Return the (X, Y) coordinate for the center point of the cell that contains the specified text.  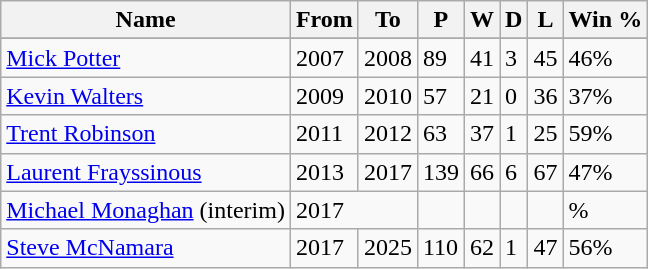
2007 (324, 58)
21 (482, 96)
47 (546, 248)
Michael Monaghan (interim) (146, 210)
57 (440, 96)
59% (606, 134)
25 (546, 134)
89 (440, 58)
2025 (388, 248)
Name (146, 20)
Steve McNamara (146, 248)
% (606, 210)
Mick Potter (146, 58)
66 (482, 172)
47% (606, 172)
2013 (324, 172)
67 (546, 172)
W (482, 20)
37 (482, 134)
139 (440, 172)
2009 (324, 96)
62 (482, 248)
Win % (606, 20)
2010 (388, 96)
0 (514, 96)
To (388, 20)
36 (546, 96)
46% (606, 58)
Trent Robinson (146, 134)
63 (440, 134)
D (514, 20)
From (324, 20)
3 (514, 58)
37% (606, 96)
2011 (324, 134)
6 (514, 172)
56% (606, 248)
110 (440, 248)
L (546, 20)
P (440, 20)
45 (546, 58)
2008 (388, 58)
2012 (388, 134)
41 (482, 58)
Laurent Frayssinous (146, 172)
Kevin Walters (146, 96)
